From the cell containing the given text, extract its center point as [x, y] coordinate. 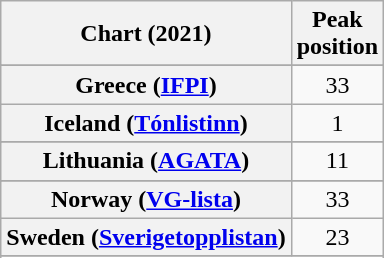
23 [337, 237]
Chart (2021) [146, 34]
Iceland (Tónlistinn) [146, 123]
1 [337, 123]
Norway (VG-lista) [146, 199]
11 [337, 161]
Sweden (Sverigetopplistan) [146, 237]
Peakposition [337, 34]
Lithuania (AGATA) [146, 161]
Greece (IFPI) [146, 85]
